Search for the cell housing the specified text and yield its (x, y) center coordinate. 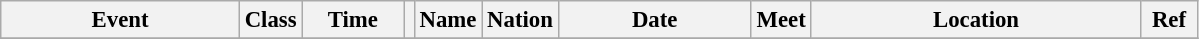
Location (976, 20)
Name (448, 20)
Ref (1169, 20)
Event (120, 20)
Nation (520, 20)
Meet (781, 20)
Time (353, 20)
Class (270, 20)
Date (654, 20)
